Output the [x, y] coordinate of the center of the cell containing the given text.  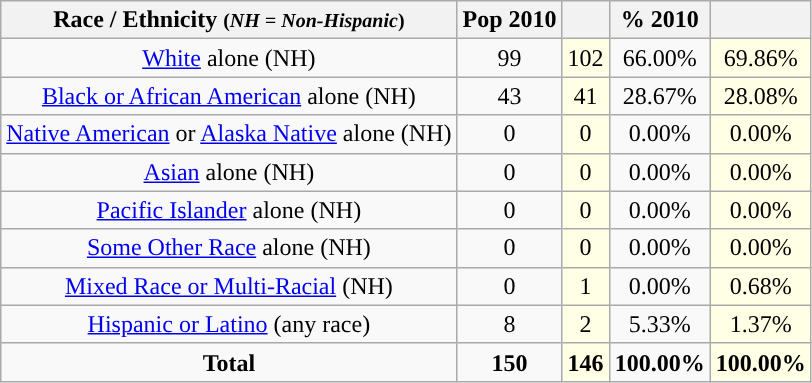
102 [586, 58]
Mixed Race or Multi-Racial (NH) [229, 286]
66.00% [660, 58]
150 [510, 362]
28.08% [760, 96]
69.86% [760, 58]
Some Other Race alone (NH) [229, 248]
41 [586, 96]
Asian alone (NH) [229, 172]
Pacific Islander alone (NH) [229, 210]
Pop 2010 [510, 20]
Native American or Alaska Native alone (NH) [229, 134]
0.68% [760, 286]
28.67% [660, 96]
Black or African American alone (NH) [229, 96]
43 [510, 96]
1 [586, 286]
White alone (NH) [229, 58]
146 [586, 362]
Race / Ethnicity (NH = Non-Hispanic) [229, 20]
8 [510, 324]
2 [586, 324]
1.37% [760, 324]
% 2010 [660, 20]
99 [510, 58]
Hispanic or Latino (any race) [229, 324]
Total [229, 362]
5.33% [660, 324]
